Determine the [X, Y] coordinate at the center of the cell enclosing the given text.  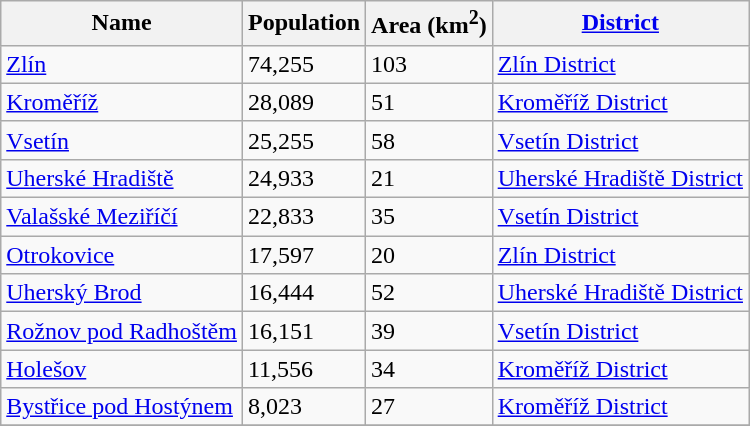
58 [430, 140]
74,255 [304, 64]
Uherský Brod [122, 293]
Valašské Meziříčí [122, 217]
District [620, 24]
Uherské Hradiště [122, 178]
8,023 [304, 407]
Name [122, 24]
39 [430, 331]
16,151 [304, 331]
34 [430, 369]
20 [430, 255]
Bystřice pod Hostýnem [122, 407]
103 [430, 64]
21 [430, 178]
52 [430, 293]
Area (km2) [430, 24]
24,933 [304, 178]
27 [430, 407]
Zlín [122, 64]
16,444 [304, 293]
51 [430, 102]
Otrokovice [122, 255]
Kroměříž [122, 102]
Vsetín [122, 140]
17,597 [304, 255]
11,556 [304, 369]
22,833 [304, 217]
Rožnov pod Radhoštěm [122, 331]
28,089 [304, 102]
35 [430, 217]
Population [304, 24]
25,255 [304, 140]
Holešov [122, 369]
